Capture the cell that displays the provided text and extract its [X, Y] central coordinate. 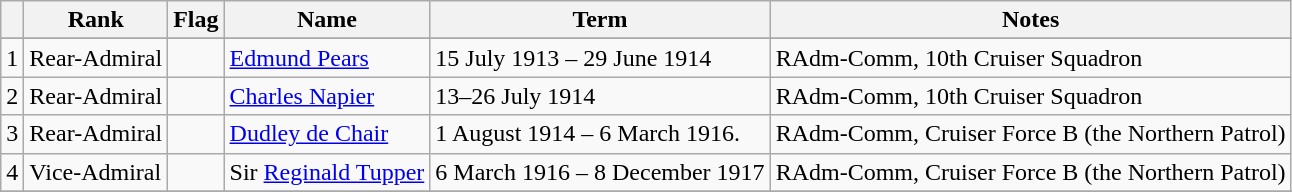
Notes [1030, 20]
Rank [96, 20]
6 March 1916 – 8 December 1917 [600, 172]
1 [12, 58]
2 [12, 96]
Dudley de Chair [327, 134]
Edmund Pears [327, 58]
Flag [196, 20]
13–26 July 1914 [600, 96]
Vice-Admiral [96, 172]
Name [327, 20]
3 [12, 134]
Sir Reginald Tupper [327, 172]
1 August 1914 – 6 March 1916. [600, 134]
4 [12, 172]
Charles Napier [327, 96]
Term [600, 20]
15 July 1913 – 29 June 1914 [600, 58]
